Return the (X, Y) coordinate for the center point of the cell that contains the specified text.  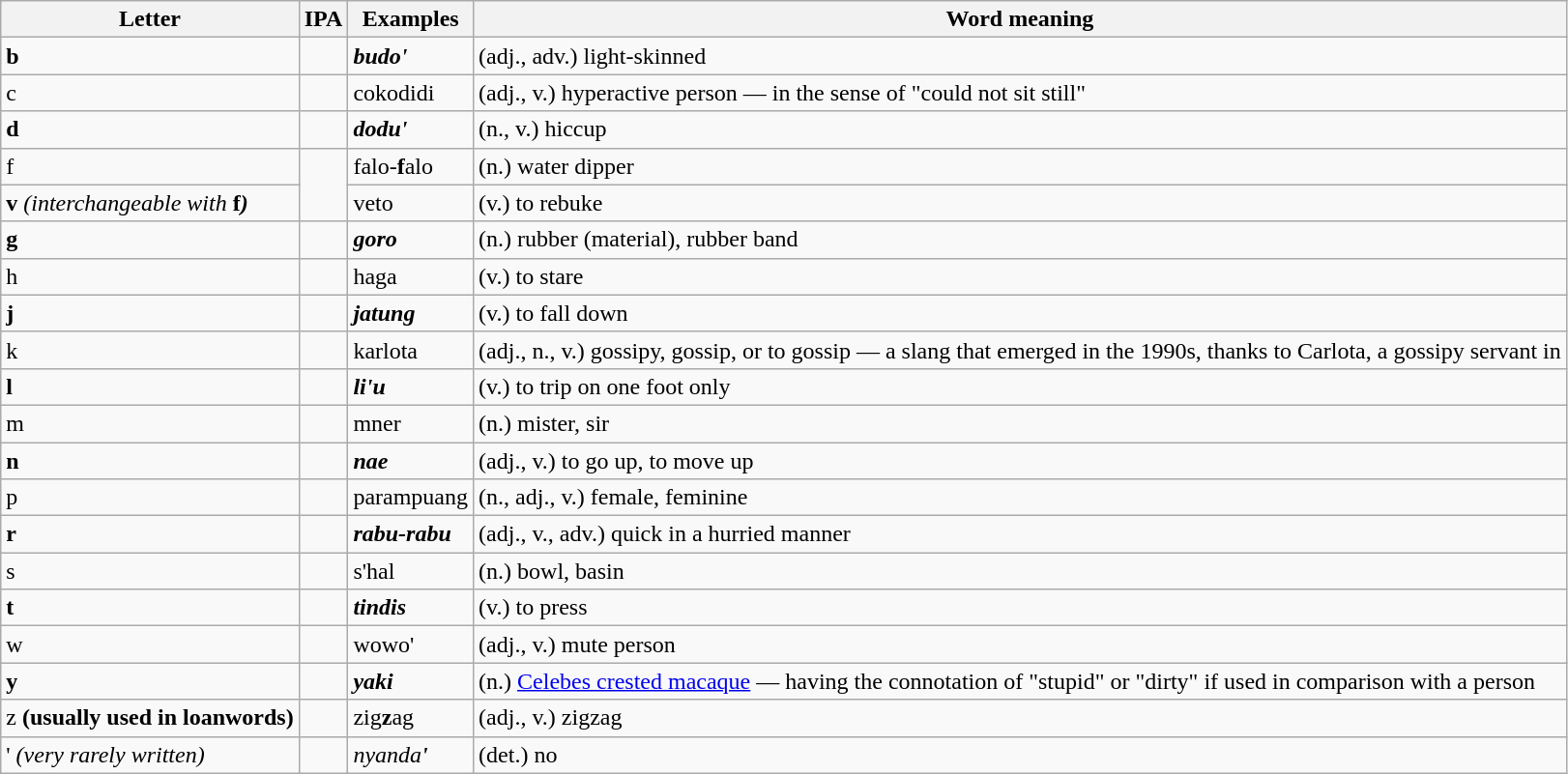
b (150, 56)
(n.) rubber (material), rubber band (1021, 240)
haga (411, 276)
(n.) Celebes crested macaque — having the connotation of "stupid" or "dirty" if used in comparison with a person (1021, 681)
(adj., adv.) light-skinned (1021, 56)
nae (411, 461)
(v.) to fall down (1021, 313)
jatung (411, 313)
mner (411, 423)
(n.) water dipper (1021, 166)
(n., v.) hiccup (1021, 129)
wowo' (411, 645)
d (150, 129)
k (150, 350)
t (150, 608)
l (150, 387)
' (very rarely written) (150, 755)
f (150, 166)
yaki (411, 681)
y (150, 681)
goro (411, 240)
IPA (323, 19)
(v.) to stare (1021, 276)
h (150, 276)
(adj., v., adv.) quick in a hurried manner (1021, 534)
li'u (411, 387)
s (150, 571)
(adj., v.) to go up, to move up (1021, 461)
w (150, 645)
(adj., n., v.) gossipy, gossip, or to gossip — a slang that emerged in the 1990s, thanks to Carlota, a gossipy servant in (1021, 350)
nyanda' (411, 755)
Examples (411, 19)
Word meaning (1021, 19)
(adj., v.) zigzag (1021, 718)
veto (411, 203)
s'hal (411, 571)
n (150, 461)
p (150, 498)
dodu' (411, 129)
(n.) mister, sir (1021, 423)
zigzag (411, 718)
(v.) to trip on one foot only (1021, 387)
(v.) to rebuke (1021, 203)
j (150, 313)
z (usually used in loanwords) (150, 718)
(adj., v.) hyperactive person — in the sense of "could not sit still" (1021, 93)
karlota (411, 350)
(det.) no (1021, 755)
v (interchangeable with f) (150, 203)
m (150, 423)
tindis (411, 608)
(v.) to press (1021, 608)
rabu-rabu (411, 534)
(n.) bowl, basin (1021, 571)
budo' (411, 56)
(adj., v.) mute person (1021, 645)
c (150, 93)
falo-falo (411, 166)
r (150, 534)
(n., adj., v.) female, feminine (1021, 498)
g (150, 240)
Letter (150, 19)
cokodidi (411, 93)
parampuang (411, 498)
